For the text-containing cell, return its midpoint in [X, Y] coordinate format. 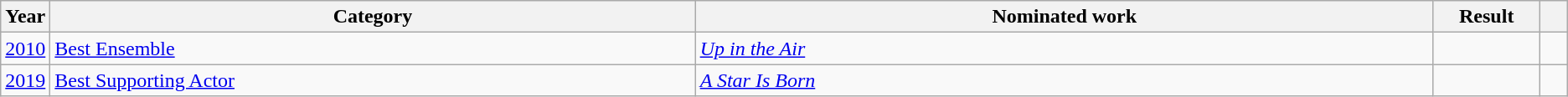
2010 [25, 48]
Up in the Air [1064, 48]
Result [1486, 17]
2019 [25, 80]
Best Ensemble [373, 48]
Category [373, 17]
A Star Is Born [1064, 80]
Year [25, 17]
Nominated work [1064, 17]
Best Supporting Actor [373, 80]
